Provide the (X, Y) coordinate of the cell's center where the given text is located.  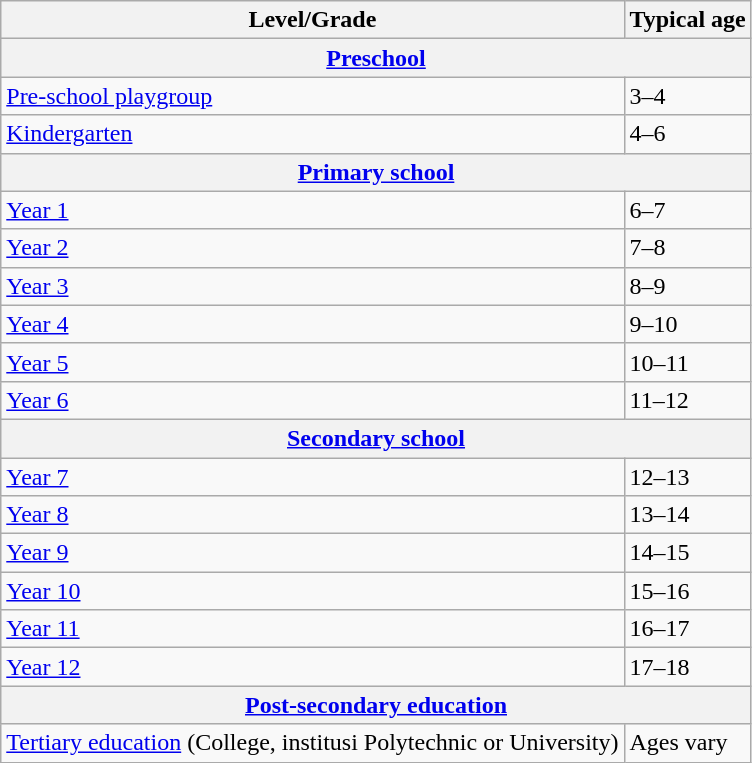
9–10 (688, 324)
6–7 (688, 210)
Ages vary (688, 743)
16–17 (688, 629)
Year 9 (312, 553)
Year 12 (312, 667)
Year 6 (312, 400)
Pre-school playgroup (312, 96)
11–12 (688, 400)
Preschool (376, 58)
Secondary school (376, 438)
Year 7 (312, 477)
Tertiary education (College, institusi Polytechnic or University) (312, 743)
3–4 (688, 96)
Level/Grade (312, 20)
8–9 (688, 286)
7–8 (688, 248)
Year 8 (312, 515)
Year 11 (312, 629)
14–15 (688, 553)
Post-secondary education (376, 705)
Year 4 (312, 324)
15–16 (688, 591)
Year 10 (312, 591)
Year 1 (312, 210)
Primary school (376, 172)
Year 3 (312, 286)
Year 5 (312, 362)
Kindergarten (312, 134)
Year 2 (312, 248)
13–14 (688, 515)
Typical age (688, 20)
12–13 (688, 477)
4–6 (688, 134)
17–18 (688, 667)
10–11 (688, 362)
